Output the [X, Y] coordinate of the center of the cell containing the given text.  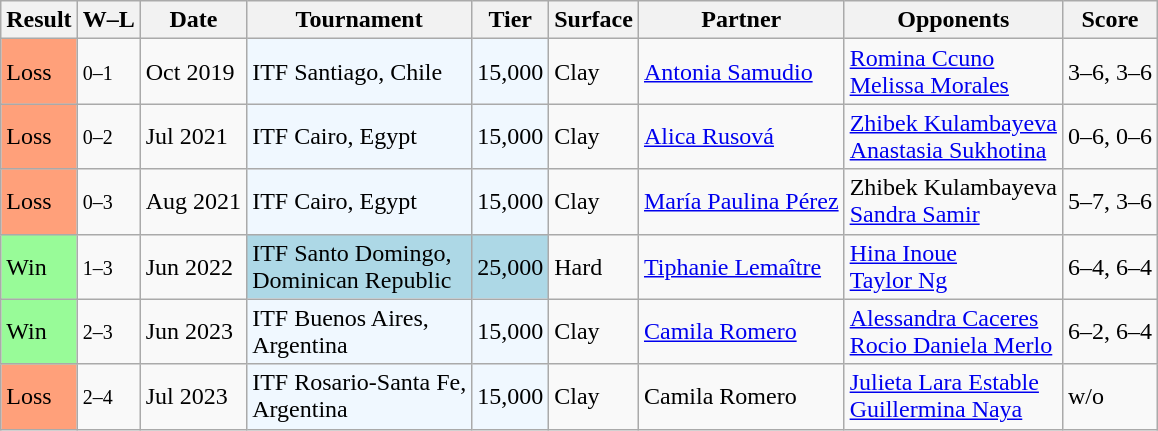
Score [1110, 20]
Tiphanie Lemaître [741, 266]
Tier [510, 20]
Zhibek Kulambayeva Sandra Samir [953, 202]
Result [39, 20]
Oct 2019 [193, 72]
ITF Rosario-Santa Fe, Argentina [360, 396]
Alessandra Caceres Rocio Daniela Merlo [953, 332]
Zhibek Kulambayeva Anastasia Sukhotina [953, 136]
Aug 2021 [193, 202]
0–2 [108, 136]
25,000 [510, 266]
Jul 2021 [193, 136]
ITF Buenos Aires, Argentina [360, 332]
María Paulina Pérez [741, 202]
ITF Santiago, Chile [360, 72]
Surface [594, 20]
Alica Rusová [741, 136]
0–6, 0–6 [1110, 136]
Jun 2022 [193, 266]
1–3 [108, 266]
2–4 [108, 396]
0–1 [108, 72]
Jul 2023 [193, 396]
Opponents [953, 20]
2–3 [108, 332]
W–L [108, 20]
ITF Santo Domingo, Dominican Republic [360, 266]
Antonia Samudio [741, 72]
3–6, 3–6 [1110, 72]
0–3 [108, 202]
Hina Inoue Taylor Ng [953, 266]
6–2, 6–4 [1110, 332]
Tournament [360, 20]
Jun 2023 [193, 332]
Hard [594, 266]
w/o [1110, 396]
6–4, 6–4 [1110, 266]
Date [193, 20]
5–7, 3–6 [1110, 202]
Romina Ccuno Melissa Morales [953, 72]
Partner [741, 20]
Julieta Lara Estable Guillermina Naya [953, 396]
